Extract the [X, Y] coordinate from the center of the cell holding the provided text.  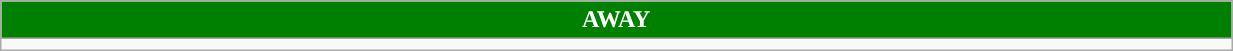
AWAY [616, 20]
